Locate the cell with the specified text and output its (X, Y) center coordinate. 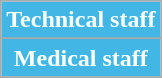
Technical staff (81, 20)
Medical staff (81, 58)
